Provide the (x, y) coordinate of the cell's center where the given text is located.  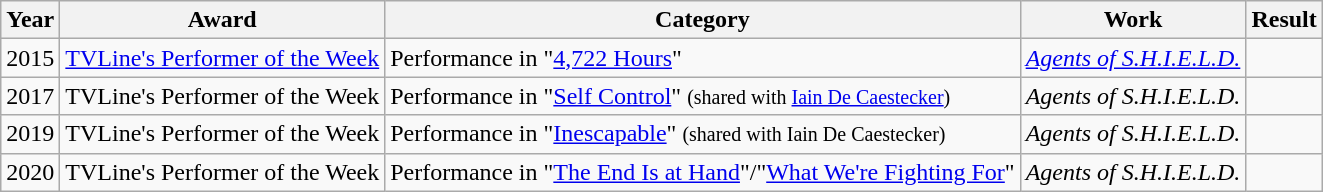
Result (1284, 20)
Work (1133, 20)
Performance in "Inescapable" (shared with Iain De Caestecker) (702, 134)
Year (30, 20)
Category (702, 20)
Performance in "The End Is at Hand"/"What We're Fighting For" (702, 172)
Award (222, 20)
2020 (30, 172)
2019 (30, 134)
Performance in "Self Control" (shared with Iain De Caestecker) (702, 96)
2015 (30, 58)
Performance in "4,722 Hours" (702, 58)
2017 (30, 96)
